Search for the cell housing the specified text and yield its [x, y] center coordinate. 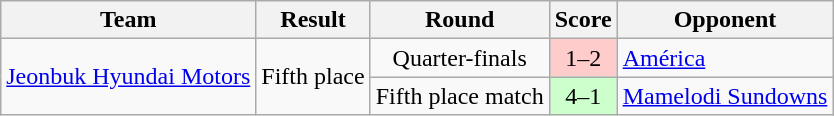
Mamelodi Sundowns [725, 96]
Team [128, 20]
Fifth place [313, 77]
Round [460, 20]
Score [583, 20]
4–1 [583, 96]
Result [313, 20]
Jeonbuk Hyundai Motors [128, 77]
Fifth place match [460, 96]
Opponent [725, 20]
1–2 [583, 58]
América [725, 58]
Quarter-finals [460, 58]
